Determine the [X, Y] coordinate at the center of the cell enclosing the given text.  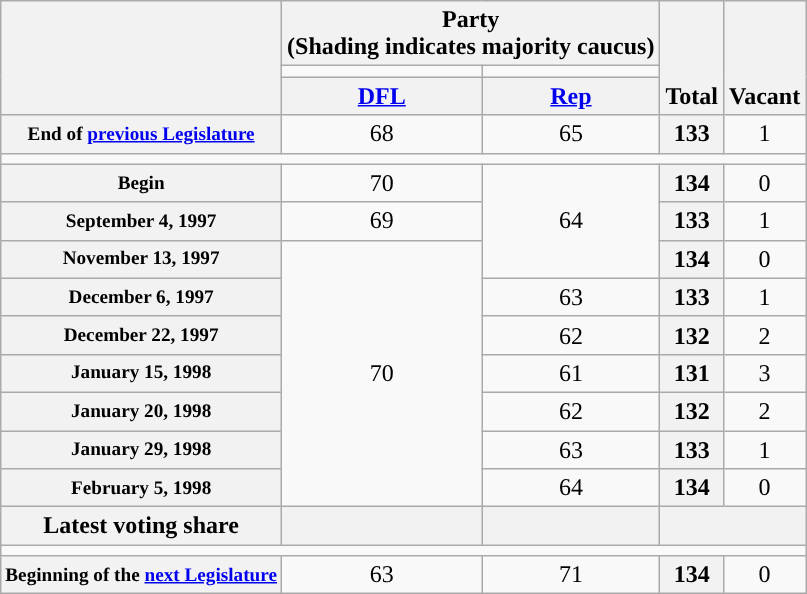
February 5, 1998 [142, 488]
69 [382, 221]
December 22, 1997 [142, 335]
61 [571, 373]
Begin [142, 183]
DFL [382, 96]
September 4, 1997 [142, 221]
Party (Shading indicates majority caucus) [471, 34]
January 20, 1998 [142, 411]
71 [571, 575]
3 [764, 373]
November 13, 1997 [142, 259]
Total [692, 58]
65 [571, 134]
68 [382, 134]
131 [692, 373]
January 15, 1998 [142, 373]
Beginning of the next Legislature [142, 575]
Rep [571, 96]
End of previous Legislature [142, 134]
January 29, 1998 [142, 449]
Vacant [764, 58]
Latest voting share [142, 526]
December 6, 1997 [142, 297]
